Determine the [X, Y] coordinate at the center of the cell enclosing the given text.  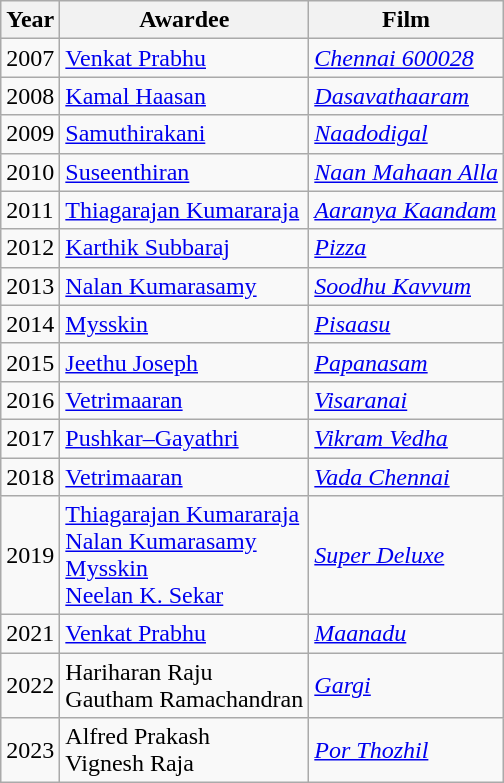
Nalan Kumarasamy [184, 286]
Jeethu Joseph [184, 362]
Dasavathaaram [406, 96]
2021 [30, 634]
Thiagarajan KumararajaNalan KumarasamyMysskinNeelan K. Sekar [184, 556]
Awardee [184, 20]
Maanadu [406, 634]
Super Deluxe [406, 556]
Mysskin [184, 324]
Pisaasu [406, 324]
2010 [30, 172]
Hariharan RajuGautham Ramachandran [184, 686]
Aaranya Kaandam [406, 210]
Vada Chennai [406, 477]
Kamal Haasan [184, 96]
2017 [30, 438]
2011 [30, 210]
2015 [30, 362]
2016 [30, 400]
Por Thozhil [406, 750]
Pizza [406, 248]
2014 [30, 324]
Gargi [406, 686]
2019 [30, 556]
2007 [30, 58]
Suseenthiran [184, 172]
2018 [30, 477]
2023 [30, 750]
Naan Mahaan Alla [406, 172]
Samuthirakani [184, 134]
Film [406, 20]
2022 [30, 686]
Naadodigal [406, 134]
Alfred PrakashVignesh Raja [184, 750]
2012 [30, 248]
Vikram Vedha [406, 438]
Pushkar–Gayathri [184, 438]
2008 [30, 96]
Papanasam [406, 362]
Year [30, 20]
Visaranai [406, 400]
Karthik Subbaraj [184, 248]
Soodhu Kavvum [406, 286]
2009 [30, 134]
Thiagarajan Kumararaja [184, 210]
Chennai 600028 [406, 58]
2013 [30, 286]
